From the cell containing the given text, extract its center point as (X, Y) coordinate. 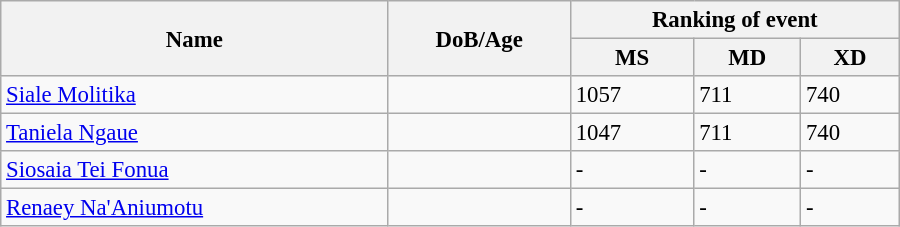
Name (194, 38)
Siale Molitika (194, 95)
Taniela Ngaue (194, 133)
1047 (632, 133)
Renaey Na'Aniumotu (194, 208)
MS (632, 58)
DoB/Age (480, 38)
Ranking of event (734, 20)
1057 (632, 95)
Siosaia Tei Fonua (194, 170)
XD (850, 58)
MD (748, 58)
